Return the (X, Y) coordinate for the center point of the cell that contains the specified text.  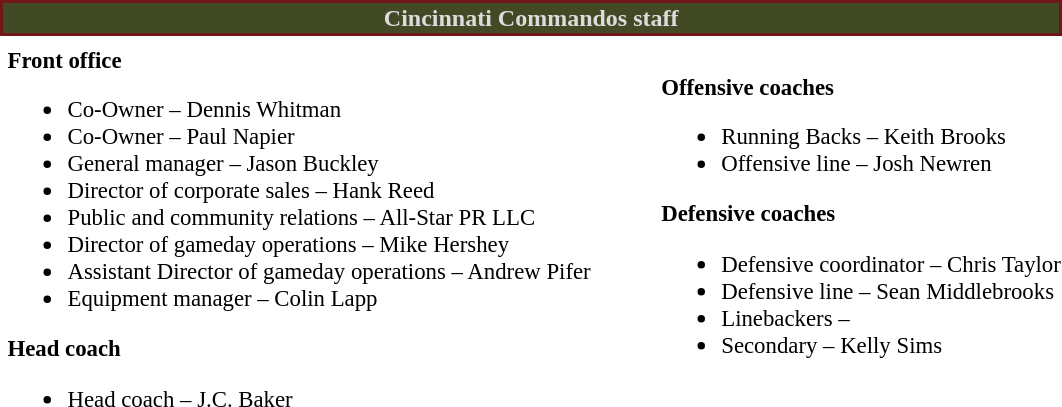
Cincinnati Commandos staff (531, 18)
